Determine the (x, y) coordinate at the center of the cell enclosing the given text.  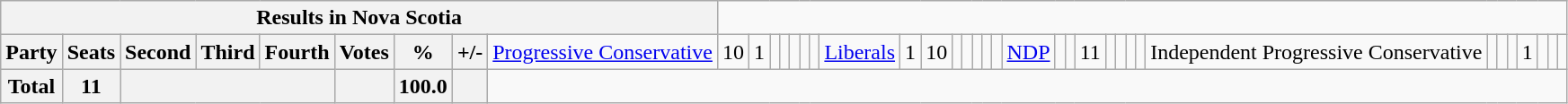
Seats (91, 52)
NDP (1028, 52)
Fourth (297, 52)
Total (31, 86)
Results in Nova Scotia (359, 18)
Votes (364, 52)
+/- (469, 52)
Liberals (860, 52)
Progressive Conservative (603, 52)
Party (31, 52)
100.0 (422, 86)
Second (158, 52)
Third (228, 52)
% (422, 52)
Independent Progressive Conservative (1316, 52)
